Return (x, y) of the center of cell containing provided text 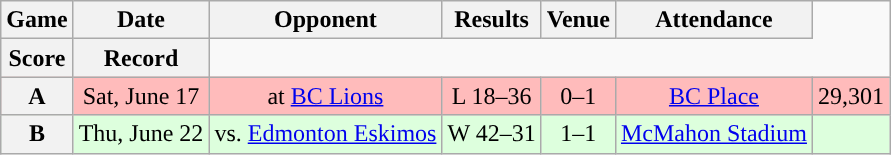
Score (37, 58)
Results (492, 20)
B (37, 134)
BC Place (714, 96)
at BC Lions (326, 96)
Record (141, 58)
vs. Edmonton Eskimos (326, 134)
0–1 (578, 96)
29,301 (850, 96)
Venue (578, 20)
L 18–36 (492, 96)
A (37, 96)
W 42–31 (492, 134)
Sat, June 17 (141, 96)
McMahon Stadium (714, 134)
1–1 (578, 134)
Date (141, 20)
Game (37, 20)
Attendance (714, 20)
Opponent (326, 20)
Thu, June 22 (141, 134)
